From the cell containing the given text, extract its center point as (x, y) coordinate. 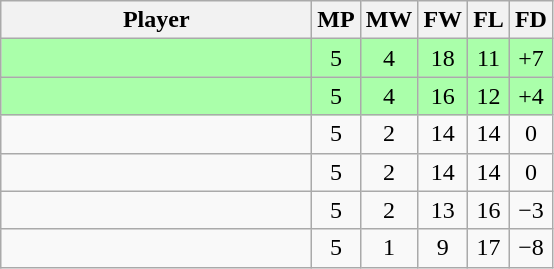
−8 (530, 248)
11 (489, 58)
FW (443, 20)
18 (443, 58)
−3 (530, 210)
MP (336, 20)
1 (389, 248)
+7 (530, 58)
13 (443, 210)
Player (156, 20)
FD (530, 20)
17 (489, 248)
9 (443, 248)
FL (489, 20)
MW (389, 20)
12 (489, 96)
+4 (530, 96)
